Return (x, y) of the center of cell containing provided text 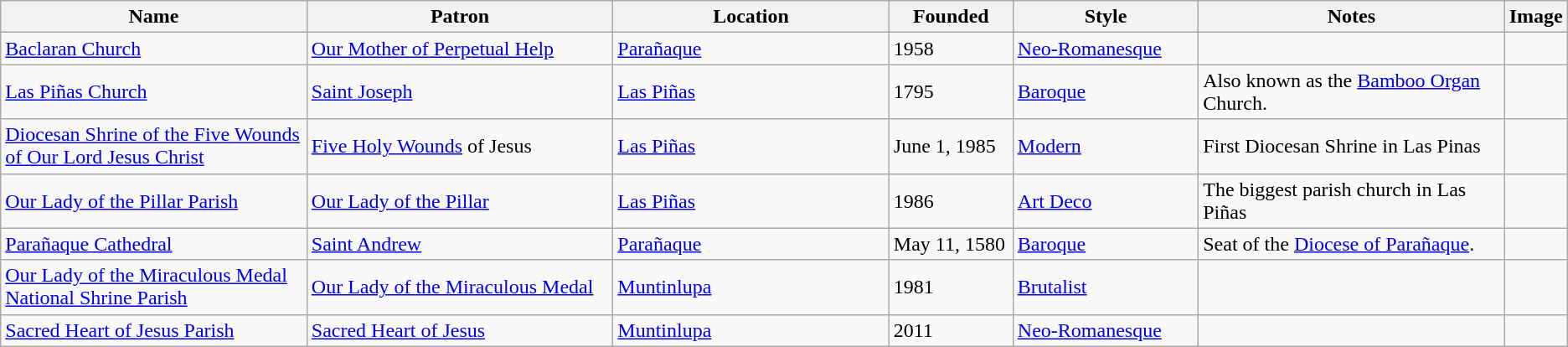
Image (1536, 17)
Our Lady of the Pillar Parish (154, 201)
Art Deco (1106, 201)
1986 (951, 201)
First Diocesan Shrine in Las Pinas (1352, 146)
Style (1106, 17)
May 11, 1580 (951, 244)
Saint Joseph (460, 92)
1795 (951, 92)
1981 (951, 287)
Our Mother of Perpetual Help (460, 49)
Saint Andrew (460, 244)
Name (154, 17)
Parañaque Cathedral (154, 244)
Founded (951, 17)
Patron (460, 17)
2011 (951, 330)
Seat of the Diocese of Parañaque. (1352, 244)
Notes (1352, 17)
Our Lady of the Miraculous Medal National Shrine Parish (154, 287)
Sacred Heart of Jesus Parish (154, 330)
The biggest parish church in Las Piñas (1352, 201)
Five Holy Wounds of Jesus (460, 146)
Sacred Heart of Jesus (460, 330)
Baclaran Church (154, 49)
Modern (1106, 146)
Brutalist (1106, 287)
1958 (951, 49)
Las Piñas Church (154, 92)
Also known as the Bamboo Organ Church. (1352, 92)
Diocesan Shrine of the Five Wounds of Our Lord Jesus Christ (154, 146)
Our Lady of the Pillar (460, 201)
Our Lady of the Miraculous Medal (460, 287)
June 1, 1985 (951, 146)
Location (750, 17)
